From the cell containing the given text, extract its center point as [X, Y] coordinate. 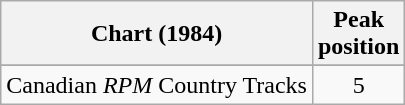
Peakposition [358, 34]
5 [358, 85]
Chart (1984) [157, 34]
Canadian RPM Country Tracks [157, 85]
